Provide the [x, y] coordinate of the cell's center where the given text is located.  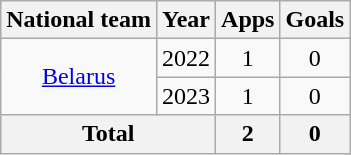
2 [248, 134]
Belarus [79, 77]
Goals [315, 20]
2023 [186, 96]
Apps [248, 20]
Year [186, 20]
National team [79, 20]
2022 [186, 58]
Total [108, 134]
